Determine the [x, y] coordinate at the center of the cell enclosing the given text.  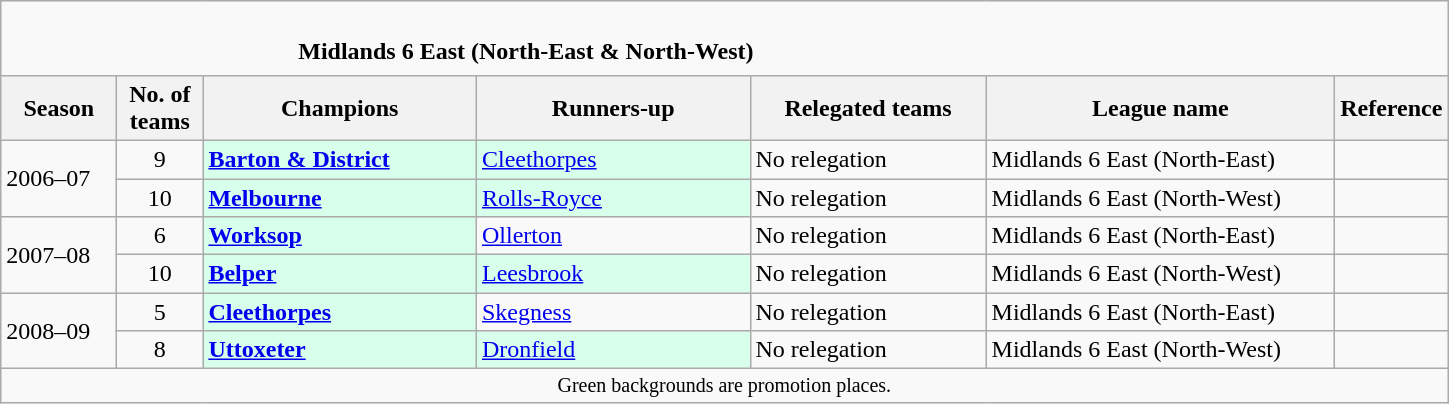
Skegness [613, 312]
Belper [340, 274]
2007–08 [59, 255]
Reference [1392, 108]
Dronfield [613, 350]
9 [160, 159]
Barton & District [340, 159]
Relegated teams [868, 108]
Champions [340, 108]
Worksop [340, 236]
2008–09 [59, 331]
Uttoxeter [340, 350]
2006–07 [59, 178]
6 [160, 236]
Melbourne [340, 197]
No. of teams [160, 108]
5 [160, 312]
Green backgrounds are promotion places. [724, 386]
Ollerton [613, 236]
Leesbrook [613, 274]
Season [59, 108]
8 [160, 350]
League name [1160, 108]
Rolls-Royce [613, 197]
Runners-up [613, 108]
